Locate the cell with the specified text and output its (x, y) center coordinate. 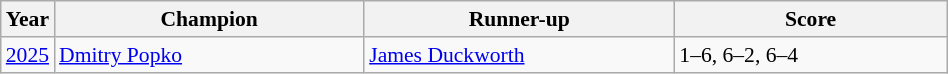
Runner-up (519, 19)
Champion (209, 19)
2025 (28, 55)
Score (810, 19)
Dmitry Popko (209, 55)
Year (28, 19)
James Duckworth (519, 55)
1–6, 6–2, 6–4 (810, 55)
